For the text-containing cell, return its midpoint in [X, Y] coordinate format. 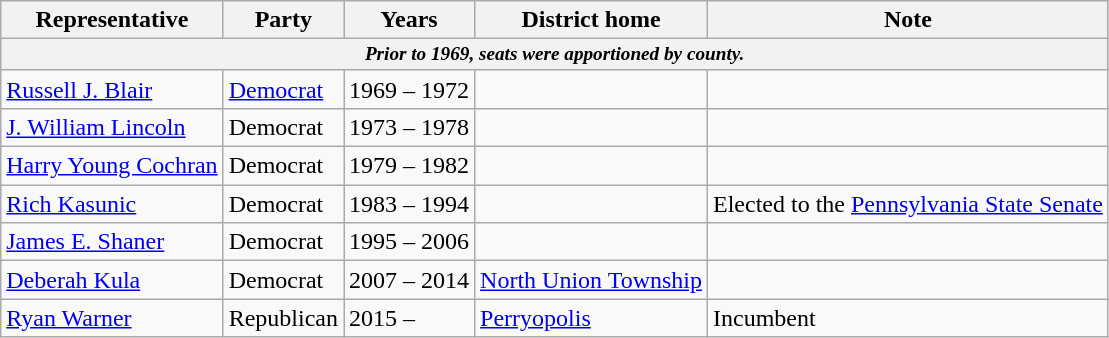
2007 – 2014 [410, 280]
2015 – [410, 318]
Russell J. Blair [112, 89]
Incumbent [908, 318]
Republican [283, 318]
North Union Township [592, 280]
Perryopolis [592, 318]
Note [908, 20]
Ryan Warner [112, 318]
Years [410, 20]
Rich Kasunic [112, 204]
Representative [112, 20]
Harry Young Cochran [112, 166]
1973 – 1978 [410, 128]
Party [283, 20]
James E. Shaner [112, 242]
1983 – 1994 [410, 204]
1979 – 1982 [410, 166]
Deberah Kula [112, 280]
J. William Lincoln [112, 128]
Elected to the Pennsylvania State Senate [908, 204]
Prior to 1969, seats were apportioned by county. [555, 55]
1995 – 2006 [410, 242]
District home [592, 20]
1969 – 1972 [410, 89]
